Find where the given text appears and provide that cell's center as [X, Y] coordinate. 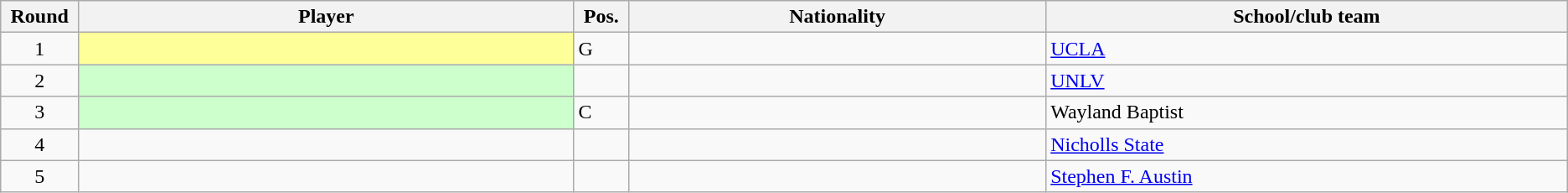
Stephen F. Austin [1307, 176]
Nationality [838, 17]
3 [40, 112]
School/club team [1307, 17]
UNLV [1307, 81]
Nicholls State [1307, 144]
UCLA [1307, 49]
1 [40, 49]
Player [327, 17]
C [601, 112]
Round [40, 17]
2 [40, 81]
Wayland Baptist [1307, 112]
G [601, 49]
Pos. [601, 17]
5 [40, 176]
4 [40, 144]
